Locate the cell with the specified text and output its [X, Y] center coordinate. 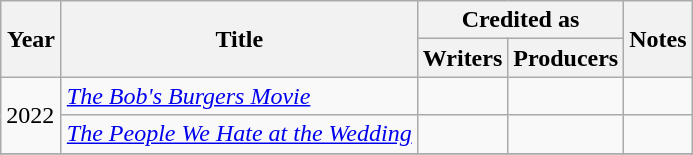
Title [239, 39]
2022 [32, 115]
Producers [566, 58]
Notes [658, 39]
The People We Hate at the Wedding [239, 134]
Writers [462, 58]
Credited as [520, 20]
The Bob's Burgers Movie [239, 96]
Year [32, 39]
